Scan for the cell matching the given text and deliver its (x, y) coordinate at center. 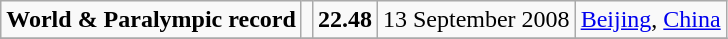
13 September 2008 (476, 20)
Beijing, China (650, 20)
22.48 (344, 20)
World & Paralympic record (152, 20)
